Capture the cell that displays the provided text and extract its [X, Y] central coordinate. 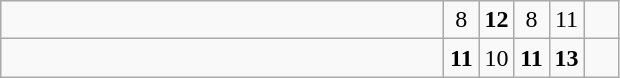
13 [566, 58]
12 [496, 20]
10 [496, 58]
